Scan for the cell matching the given text and deliver its (x, y) coordinate at center. 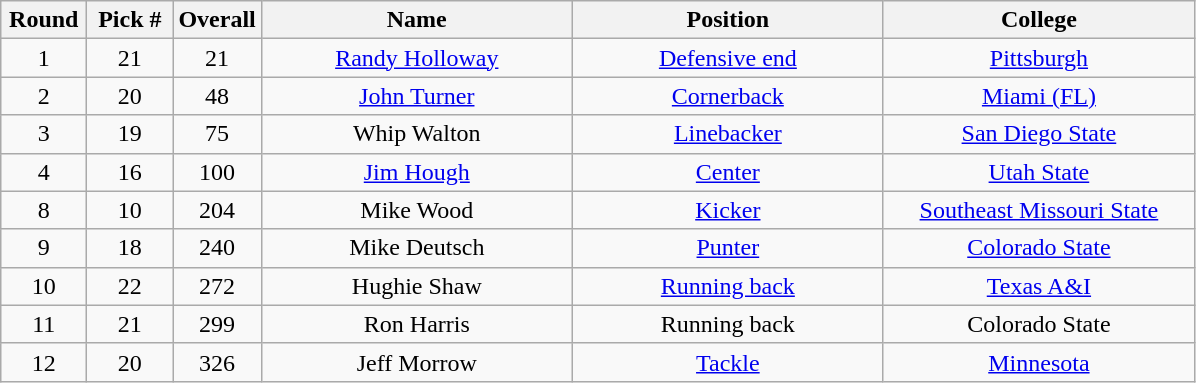
College (1038, 20)
12 (44, 362)
Miami (FL) (1038, 96)
2 (44, 96)
Cornerback (728, 96)
1 (44, 58)
Round (44, 20)
Jim Hough (416, 172)
Mike Wood (416, 210)
Utah State (1038, 172)
Mike Deutsch (416, 248)
Overall (217, 20)
204 (217, 210)
Tackle (728, 362)
16 (130, 172)
Kicker (728, 210)
Position (728, 20)
Name (416, 20)
Ron Harris (416, 324)
240 (217, 248)
4 (44, 172)
Texas A&I (1038, 286)
48 (217, 96)
John Turner (416, 96)
Punter (728, 248)
75 (217, 134)
11 (44, 324)
326 (217, 362)
22 (130, 286)
19 (130, 134)
Center (728, 172)
299 (217, 324)
272 (217, 286)
Southeast Missouri State (1038, 210)
Defensive end (728, 58)
Minnesota (1038, 362)
100 (217, 172)
Linebacker (728, 134)
San Diego State (1038, 134)
Pittsburgh (1038, 58)
Hughie Shaw (416, 286)
Jeff Morrow (416, 362)
Randy Holloway (416, 58)
8 (44, 210)
Pick # (130, 20)
18 (130, 248)
3 (44, 134)
9 (44, 248)
Whip Walton (416, 134)
